Return the [x, y] coordinate for the center point of the cell that contains the specified text.  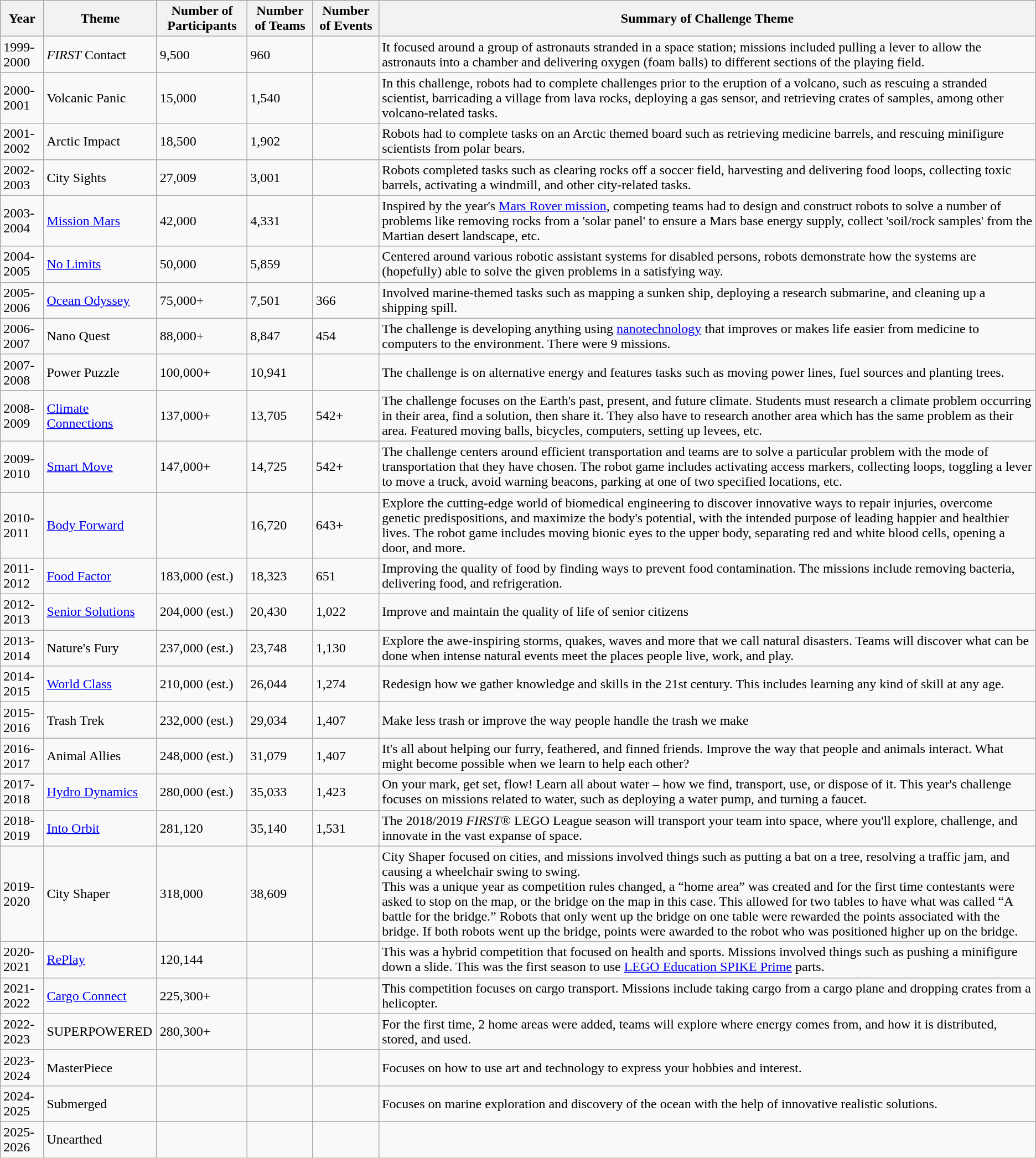
2017-2018 [22, 792]
Unearthed [100, 1140]
29,034 [280, 720]
18,500 [201, 142]
2008-2009 [22, 416]
Volcanic Panic [100, 98]
18,323 [280, 577]
MasterPiece [100, 1068]
Arctic Impact [100, 142]
147,000+ [201, 466]
RePlay [100, 959]
7,501 [280, 300]
35,140 [280, 828]
SUPERPOWERED [100, 1031]
Summary of Challenge Theme [707, 19]
Climate Connections [100, 416]
2024-2025 [22, 1103]
27,009 [201, 177]
2021-2022 [22, 996]
2020-2021 [22, 959]
280,300+ [201, 1031]
210,000 (est.) [201, 684]
10,941 [280, 372]
20,430 [280, 612]
Mission Mars [100, 221]
2016-2017 [22, 756]
204,000 (est.) [201, 612]
FIRST Contact [100, 54]
35,033 [280, 792]
2003-2004 [22, 221]
23,748 [280, 648]
3,001 [280, 177]
Theme [100, 19]
2004-2005 [22, 264]
Focuses on marine exploration and discovery of the ocean with the help of innovative realistic solutions. [707, 1103]
2011-2012 [22, 577]
City Sights [100, 177]
2000-2001 [22, 98]
Power Puzzle [100, 372]
318,000 [201, 894]
225,300+ [201, 996]
Focuses on how to use art and technology to express your hobbies and interest. [707, 1068]
15,000 [201, 98]
Ocean Odyssey [100, 300]
Robots had to complete tasks on an Arctic themed board such as retrieving medicine barrels, and rescuing minifigure scientists from polar bears. [707, 142]
75,000+ [201, 300]
Smart Move [100, 466]
1,540 [280, 98]
Number of Teams [280, 19]
Senior Solutions [100, 612]
100,000+ [201, 372]
No Limits [100, 264]
Hydro Dynamics [100, 792]
2007-2008 [22, 372]
38,609 [280, 894]
2002-2003 [22, 177]
42,000 [201, 221]
2009-2010 [22, 466]
2014-2015 [22, 684]
2012-2013 [22, 612]
50,000 [201, 264]
9,500 [201, 54]
2022-2023 [22, 1031]
88,000+ [201, 336]
643+ [345, 526]
1999-2000 [22, 54]
Nature's Fury [100, 648]
2018-2019 [22, 828]
8,847 [280, 336]
Year [22, 19]
120,144 [201, 959]
366 [345, 300]
2005-2006 [22, 300]
2019-2020 [22, 894]
2001-2002 [22, 142]
183,000 (est.) [201, 577]
232,000 (est.) [201, 720]
2010-2011 [22, 526]
1,423 [345, 792]
16,720 [280, 526]
5,859 [280, 264]
Make less trash or improve the way people handle the trash we make [707, 720]
Redesign how we gather knowledge and skills in the 21st century. This includes learning any kind of skill at any age. [707, 684]
Improve and maintain the quality of life of senior citizens [707, 612]
454 [345, 336]
1,902 [280, 142]
For the first time, 2 home areas were added, teams will explore where energy comes from, and how it is distributed, stored, and used. [707, 1031]
4,331 [280, 221]
Submerged [100, 1103]
City Shaper [100, 894]
Food Factor [100, 577]
2025-2026 [22, 1140]
1,022 [345, 612]
248,000 (est.) [201, 756]
2015-2016 [22, 720]
Number of Events [345, 19]
1,531 [345, 828]
1,130 [345, 648]
651 [345, 577]
280,000 (est.) [201, 792]
137,000+ [201, 416]
World Class [100, 684]
14,725 [280, 466]
Number of Participants [201, 19]
Nano Quest [100, 336]
Involved marine-themed tasks such as mapping a sunken ship, deploying a research submarine, and cleaning up a shipping spill. [707, 300]
Body Forward [100, 526]
Cargo Connect [100, 996]
2006-2007 [22, 336]
Into Orbit [100, 828]
281,120 [201, 828]
This competition focuses on cargo transport. Missions include taking cargo from a cargo plane and dropping crates from a helicopter. [707, 996]
960 [280, 54]
13,705 [280, 416]
Animal Allies [100, 756]
31,079 [280, 756]
The challenge is on alternative energy and features tasks such as moving power lines, fuel sources and planting trees. [707, 372]
Trash Trek [100, 720]
237,000 (est.) [201, 648]
26,044 [280, 684]
2023-2024 [22, 1068]
1,274 [345, 684]
2013-2014 [22, 648]
